Detect which cell encompasses the target text, then output its (X, Y) center coordinate. 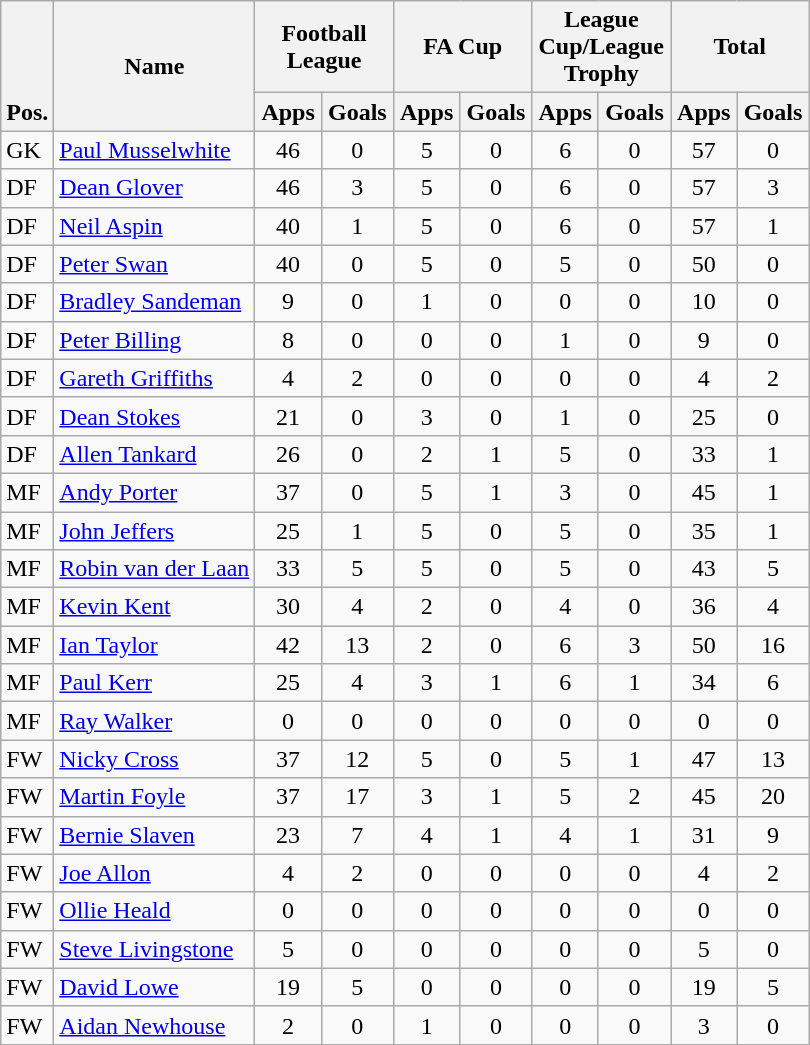
30 (288, 607)
31 (704, 835)
Robin van der Laan (154, 569)
Ian Taylor (154, 645)
Dean Stokes (154, 416)
12 (357, 759)
Paul Musselwhite (154, 150)
Nicky Cross (154, 759)
Aidan Newhouse (154, 1025)
16 (773, 645)
Ray Walker (154, 721)
21 (288, 416)
David Lowe (154, 987)
Kevin Kent (154, 607)
34 (704, 683)
GK (28, 150)
Martin Foyle (154, 797)
Peter Swan (154, 264)
43 (704, 569)
Allen Tankard (154, 454)
42 (288, 645)
Total (740, 47)
47 (704, 759)
17 (357, 797)
20 (773, 797)
35 (704, 531)
John Jeffers (154, 531)
10 (704, 302)
Bradley Sandeman (154, 302)
Football League (324, 47)
Steve Livingstone (154, 949)
Peter Billing (154, 340)
26 (288, 454)
Name (154, 66)
Andy Porter (154, 492)
Pos. (28, 66)
Neil Aspin (154, 226)
23 (288, 835)
League Cup/League Trophy (602, 47)
Bernie Slaven (154, 835)
Ollie Heald (154, 911)
36 (704, 607)
Paul Kerr (154, 683)
Joe Allon (154, 873)
FA Cup (462, 47)
7 (357, 835)
Dean Glover (154, 188)
Gareth Griffiths (154, 378)
8 (288, 340)
